Return (X, Y) of the center of cell containing provided text 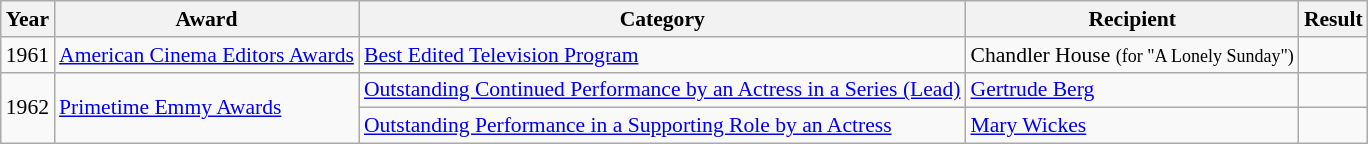
American Cinema Editors Awards (206, 55)
Year (28, 19)
Primetime Emmy Awards (206, 108)
Category (662, 19)
1961 (28, 55)
Award (206, 19)
Result (1334, 19)
Best Edited Television Program (662, 55)
Gertrude Berg (1132, 90)
Outstanding Performance in a Supporting Role by an Actress (662, 126)
Recipient (1132, 19)
Mary Wickes (1132, 126)
1962 (28, 108)
Chandler House (for "A Lonely Sunday") (1132, 55)
Outstanding Continued Performance by an Actress in a Series (Lead) (662, 90)
